Scan for the cell matching the given text and deliver its (x, y) coordinate at center. 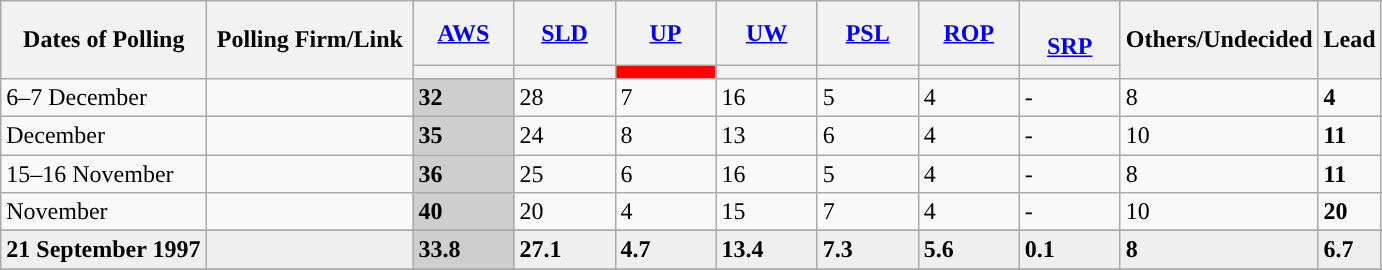
33.8 (464, 250)
ROP (968, 34)
Polling Firm/Link (310, 40)
0.1 (1070, 250)
24 (564, 135)
PSL (868, 34)
13 (766, 135)
Dates of Polling (104, 40)
Others/Undecided (1219, 40)
32 (464, 97)
November (104, 212)
25 (564, 173)
13.4 (766, 250)
21 September 1997 (104, 250)
28 (564, 97)
SLD (564, 34)
December (104, 135)
15 (766, 212)
4.7 (666, 250)
7.3 (868, 250)
AWS (464, 34)
35 (464, 135)
6–7 December (104, 97)
5.6 (968, 250)
UP (666, 34)
40 (464, 212)
Lead (1350, 40)
UW (766, 34)
15–16 November (104, 173)
6.7 (1350, 250)
36 (464, 173)
SRP (1070, 34)
27.1 (564, 250)
